Scan for the cell matching the given text and deliver its [x, y] coordinate at center. 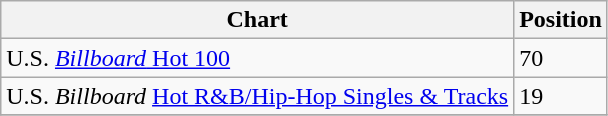
U.S. Billboard Hot 100 [258, 58]
Chart [258, 20]
19 [561, 96]
U.S. Billboard Hot R&B/Hip-Hop Singles & Tracks [258, 96]
Position [561, 20]
70 [561, 58]
